Output the (X, Y) coordinate of the center of the cell containing the given text.  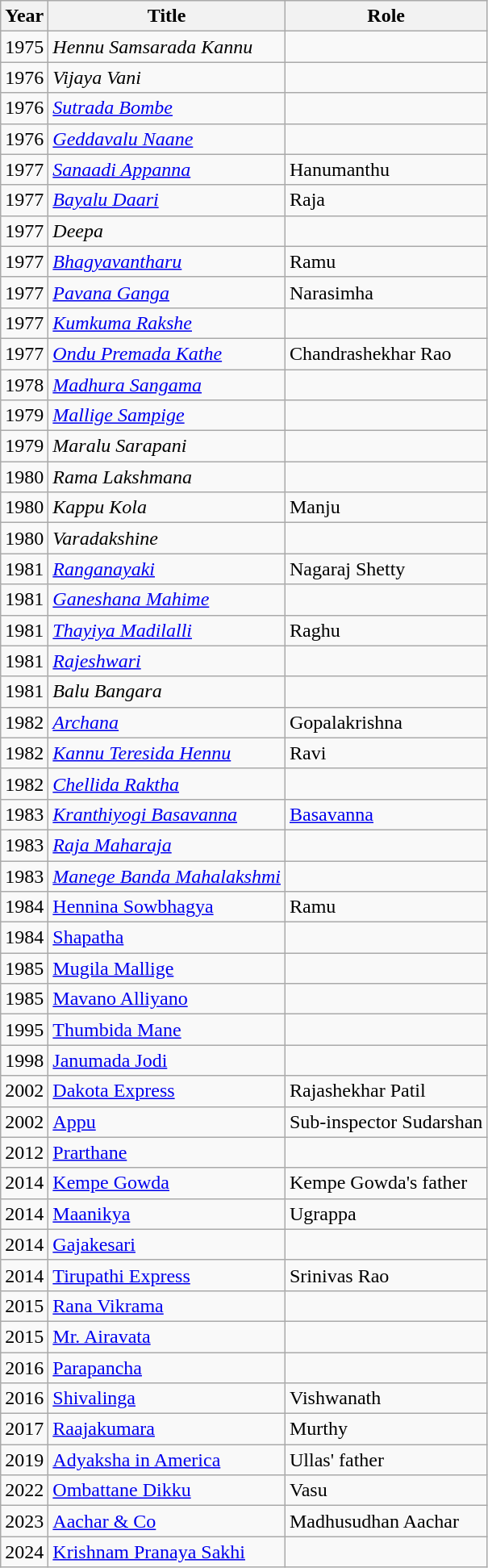
Geddavalu Naane (167, 139)
Appu (167, 1122)
Mallige Sampige (167, 416)
2012 (24, 1152)
2019 (24, 1460)
2023 (24, 1521)
Archana (167, 722)
Krishnam Pranaya Sakhi (167, 1552)
Sanaadi Appanna (167, 169)
Raja (386, 200)
Sub-inspector Sudarshan (386, 1122)
Rama Lakshmana (167, 477)
Balu Bangara (167, 692)
Thayiya Madilalli (167, 630)
Srinivas Rao (386, 1275)
Kranthiyogi Basavanna (167, 814)
Rajashekhar Patil (386, 1091)
Gajakesari (167, 1244)
Janumada Jodi (167, 1060)
Raajakumara (167, 1429)
Narasimha (386, 292)
Mavano Alliyano (167, 999)
Ranganayaki (167, 569)
Parapancha (167, 1368)
Dakota Express (167, 1091)
Pavana Ganga (167, 292)
Madhusudhan Aachar (386, 1521)
1995 (24, 1030)
Hennina Sowbhagya (167, 907)
Ugrappa (386, 1214)
Madhura Sangama (167, 385)
Thumbida Mane (167, 1030)
Hennu Samsarada Kannu (167, 47)
1975 (24, 47)
Kannu Teresida Hennu (167, 753)
Bhagyavantharu (167, 261)
Manju (386, 508)
Basavanna (386, 814)
Deepa (167, 231)
2024 (24, 1552)
Shapatha (167, 938)
Bayalu Daari (167, 200)
Murthy (386, 1429)
1998 (24, 1060)
Mr. Airavata (167, 1336)
Maralu Sarapani (167, 446)
Hanumanthu (386, 169)
Title (167, 16)
Chandrashekhar Rao (386, 353)
2022 (24, 1491)
Vasu (386, 1491)
Chellida Raktha (167, 784)
Kempe Gowda (167, 1183)
Year (24, 16)
Sutrada Bombe (167, 108)
Nagaraj Shetty (386, 569)
Gopalakrishna (386, 722)
Ravi (386, 753)
Mugila Mallige (167, 968)
Aachar & Co (167, 1521)
Rajeshwari (167, 661)
Adyaksha in America (167, 1460)
Role (386, 16)
2017 (24, 1429)
Ombattane Dikku (167, 1491)
Kempe Gowda's father (386, 1183)
Ullas' father (386, 1460)
Kappu Kola (167, 508)
Manege Banda Mahalakshmi (167, 876)
1978 (24, 385)
Ganeshana Mahime (167, 600)
Prarthane (167, 1152)
Shivalinga (167, 1399)
Varadakshine (167, 538)
Vishwanath (386, 1399)
Raja Maharaja (167, 845)
Raghu (386, 630)
Vijaya Vani (167, 77)
Rana Vikrama (167, 1306)
Maanikya (167, 1214)
Kumkuma Rakshe (167, 323)
Tirupathi Express (167, 1275)
Ondu Premada Kathe (167, 353)
